Locate the cell with the specified text and output its [x, y] center coordinate. 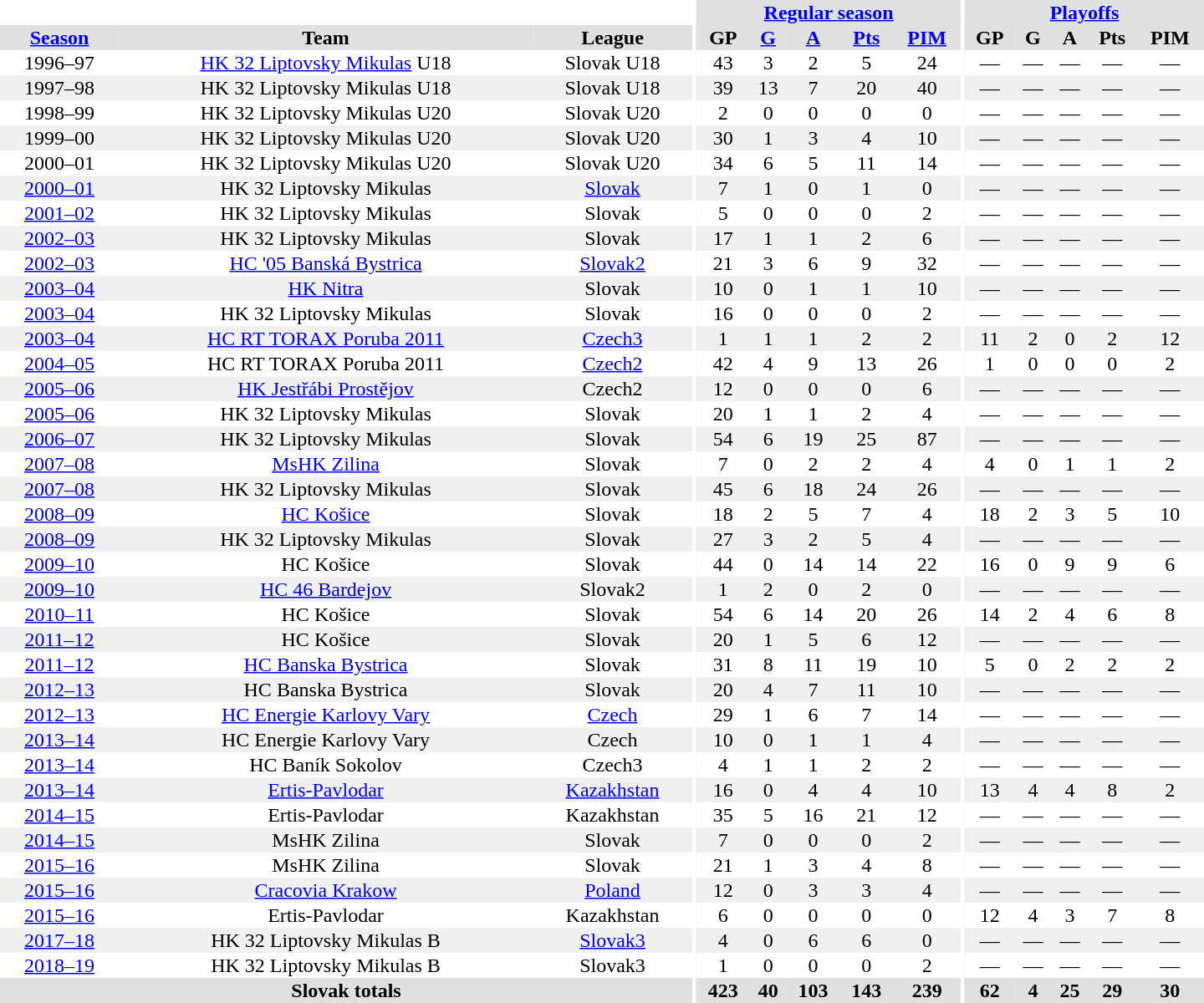
2004–05 [59, 364]
1998–99 [59, 113]
87 [926, 439]
42 [723, 364]
1997–98 [59, 88]
HC Baník Sokolov [326, 765]
League [612, 38]
423 [723, 990]
39 [723, 88]
Team [326, 38]
43 [723, 63]
62 [990, 990]
1996–97 [59, 63]
2010–11 [59, 614]
22 [926, 564]
44 [723, 564]
143 [866, 990]
2006–07 [59, 439]
35 [723, 815]
45 [723, 489]
32 [926, 263]
239 [926, 990]
Slovak totals [346, 990]
103 [814, 990]
27 [723, 539]
2001–02 [59, 213]
Poland [612, 890]
HK Jestřábi Prostějov [326, 389]
2018–19 [59, 965]
Regular season [829, 13]
17 [723, 238]
2017–18 [59, 940]
HC 46 Bardejov [326, 589]
31 [723, 664]
34 [723, 163]
Cracovia Krakow [326, 890]
HK Nitra [326, 288]
Playoffs [1084, 13]
HC '05 Banská Bystrica [326, 263]
Season [59, 38]
1999–00 [59, 138]
